Identify which cell holds the provided text, then report its (x, y) central coordinate. 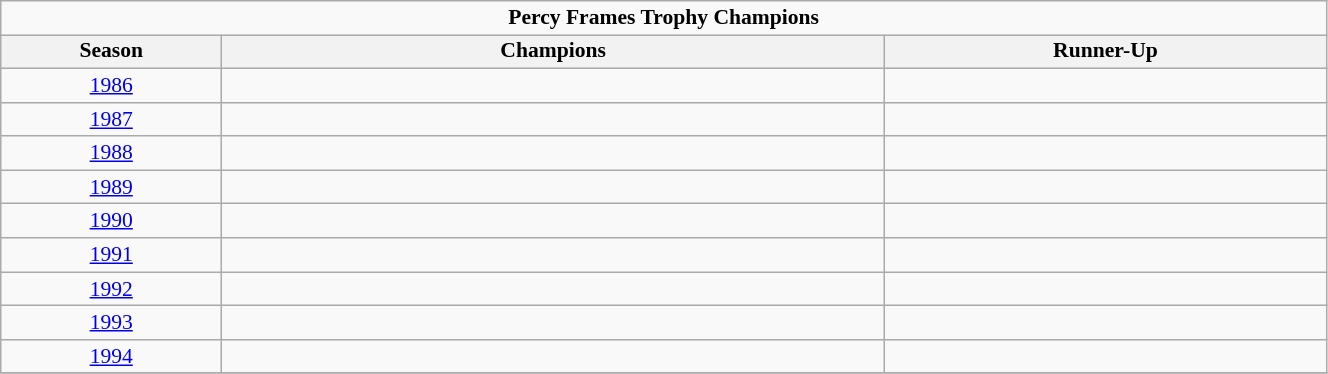
1990 (112, 221)
1991 (112, 255)
1988 (112, 154)
Champions (554, 52)
Season (112, 52)
1987 (112, 120)
1992 (112, 289)
1994 (112, 357)
1989 (112, 187)
Runner-Up (1106, 52)
Percy Frames Trophy Champions (664, 18)
1986 (112, 86)
1993 (112, 323)
